Determine the (X, Y) coordinate at the center of the cell enclosing the given text.  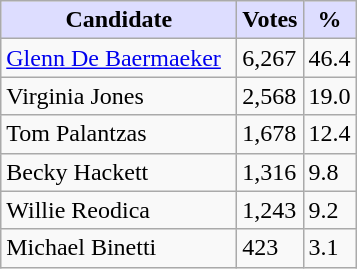
12.4 (330, 134)
Glenn De Baermaeker (119, 58)
9.2 (330, 210)
9.8 (330, 172)
1,678 (270, 134)
Virginia Jones (119, 96)
Michael Binetti (119, 248)
Candidate (119, 20)
19.0 (330, 96)
3.1 (330, 248)
1,243 (270, 210)
Willie Reodica (119, 210)
Votes (270, 20)
1,316 (270, 172)
Becky Hackett (119, 172)
% (330, 20)
6,267 (270, 58)
423 (270, 248)
Tom Palantzas (119, 134)
46.4 (330, 58)
2,568 (270, 96)
